For the text-containing cell, return its midpoint in [x, y] coordinate format. 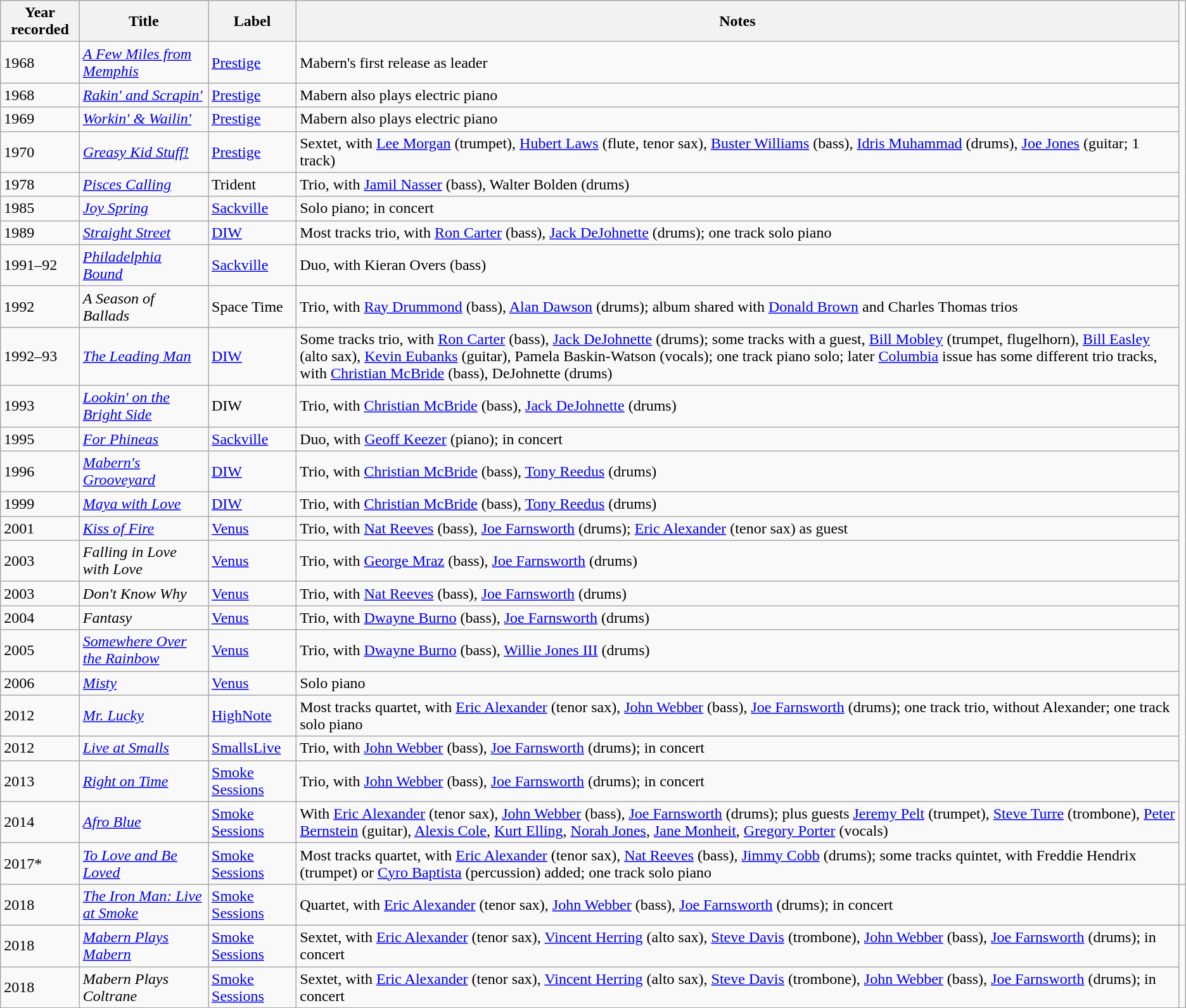
1993 [41, 405]
Pisces Calling [143, 184]
Lookin' on the Bright Side [143, 405]
1970 [41, 152]
2001 [41, 528]
Quartet, with Eric Alexander (tenor sax), John Webber (bass), Joe Farnsworth (drums); in concert [737, 905]
Don't Know Why [143, 594]
Mr. Lucky [143, 716]
Trio, with Dwayne Burno (bass), Joe Farnsworth (drums) [737, 618]
Notes [737, 22]
Misty [143, 683]
Falling in Love with Love [143, 561]
Trio, with Nat Reeves (bass), Joe Farnsworth (drums); Eric Alexander (tenor sax) as guest [737, 528]
Title [143, 22]
1999 [41, 504]
Year recorded [41, 22]
Duo, with Geoff Keezer (piano); in concert [737, 439]
2017* [41, 863]
Fantasy [143, 618]
1978 [41, 184]
Mabern's Grooveyard [143, 471]
Maya with Love [143, 504]
Trident [252, 184]
Afro Blue [143, 822]
1985 [41, 208]
2004 [41, 618]
1989 [41, 233]
A Few Miles from Memphis [143, 62]
Trio, with Christian McBride (bass), Jack DeJohnette (drums) [737, 405]
1995 [41, 439]
Solo piano; in concert [737, 208]
Duo, with Kieran Overs (bass) [737, 265]
2013 [41, 781]
1969 [41, 119]
Kiss of Fire [143, 528]
A Season of Ballads [143, 307]
Most tracks trio, with Ron Carter (bass), Jack DeJohnette (drums); one track solo piano [737, 233]
For Phineas [143, 439]
Solo piano [737, 683]
2005 [41, 650]
Straight Street [143, 233]
Label [252, 22]
Somewhere Over the Rainbow [143, 650]
Space Time [252, 307]
SmallsLive [252, 748]
Live at Smalls [143, 748]
1996 [41, 471]
Trio, with George Mraz (bass), Joe Farnsworth (drums) [737, 561]
2014 [41, 822]
HighNote [252, 716]
Mabern Plays Mabern [143, 945]
Right on Time [143, 781]
To Love and Be Loved [143, 863]
Philadelphia Bound [143, 265]
Trio, with Ray Drummond (bass), Alan Dawson (drums); album shared with Donald Brown and Charles Thomas trios [737, 307]
Trio, with Jamil Nasser (bass), Walter Bolden (drums) [737, 184]
Greasy Kid Stuff! [143, 152]
2006 [41, 683]
Sextet, with Lee Morgan (trumpet), Hubert Laws (flute, tenor sax), Buster Williams (bass), Idris Muhammad (drums), Joe Jones (guitar; 1 track) [737, 152]
Rakin' and Scrapin' [143, 95]
Trio, with Nat Reeves (bass), Joe Farnsworth (drums) [737, 594]
Mabern's first release as leader [737, 62]
1992 [41, 307]
1992–93 [41, 356]
Workin' & Wailin' [143, 119]
The Iron Man: Live at Smoke [143, 905]
Joy Spring [143, 208]
1991–92 [41, 265]
Trio, with Dwayne Burno (bass), Willie Jones III (drums) [737, 650]
The Leading Man [143, 356]
Mabern Plays Coltrane [143, 987]
